Return (x, y) of the center of cell containing provided text 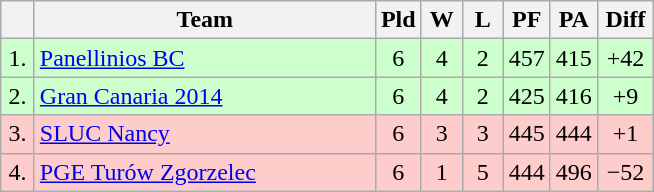
5 (482, 172)
+1 (625, 134)
Diff (625, 20)
−52 (625, 172)
L (482, 20)
425 (526, 96)
PA (574, 20)
+9 (625, 96)
SLUC Nancy (204, 134)
Panellinios BC (204, 58)
445 (526, 134)
496 (574, 172)
4. (18, 172)
2. (18, 96)
1 (442, 172)
Gran Canaria 2014 (204, 96)
PF (526, 20)
W (442, 20)
457 (526, 58)
Team (204, 20)
Pld (398, 20)
PGE Turów Zgorzelec (204, 172)
+42 (625, 58)
1. (18, 58)
415 (574, 58)
416 (574, 96)
3. (18, 134)
